Determine the [X, Y] coordinate at the center of the cell enclosing the given text.  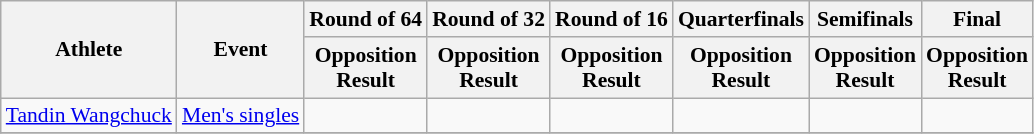
Tandin Wangchuck [89, 116]
Semifinals [865, 19]
Athlete [89, 50]
Round of 32 [488, 19]
Men's singles [240, 116]
Quarterfinals [741, 19]
Round of 16 [612, 19]
Round of 64 [366, 19]
Event [240, 50]
Final [977, 19]
